Detect which cell encompasses the target text, then output its [x, y] center coordinate. 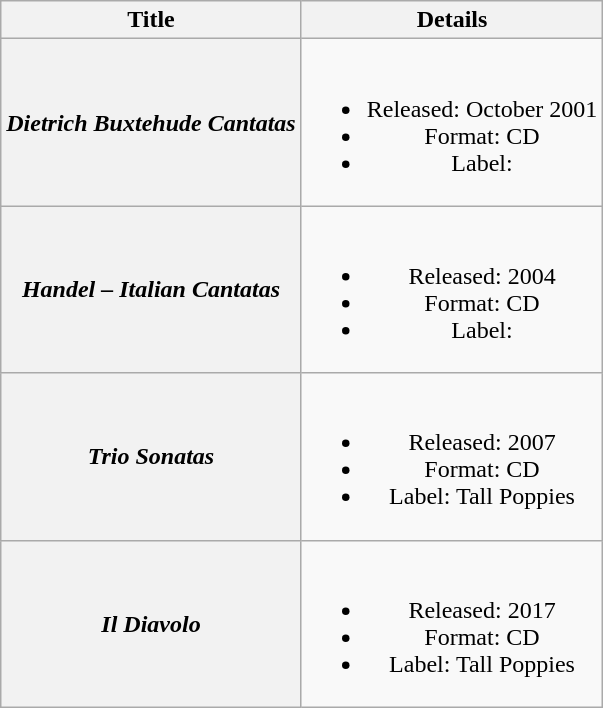
Handel – Italian Cantatas [151, 290]
Released: October 2001Format: CDLabel: [452, 122]
Title [151, 20]
Released: 2004Format: CDLabel: [452, 290]
Released: 2017Format: CDLabel: Tall Poppies [452, 624]
Trio Sonatas [151, 456]
Released: 2007Format: CDLabel: Tall Poppies [452, 456]
Il Diavolo [151, 624]
Dietrich Buxtehude Cantatas [151, 122]
Details [452, 20]
